Provide the (x, y) coordinate of the cell's center where the given text is located.  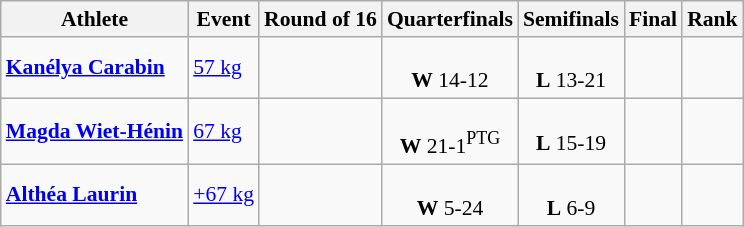
Final (653, 19)
Semifinals (571, 19)
Kanélya Carabin (94, 68)
L 13-21 (571, 68)
+67 kg (224, 196)
W 21-1PTG (450, 132)
L 6-9 (571, 196)
Althéa Laurin (94, 196)
Magda Wiet-Hénin (94, 132)
57 kg (224, 68)
Round of 16 (320, 19)
Athlete (94, 19)
W 5-24 (450, 196)
Quarterfinals (450, 19)
Event (224, 19)
L 15-19 (571, 132)
67 kg (224, 132)
W 14-12 (450, 68)
Rank (712, 19)
